Extract the (x, y) coordinate from the center of the cell holding the provided text.  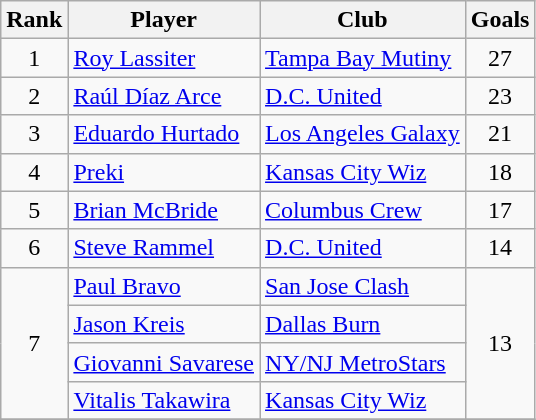
4 (34, 172)
Jason Kreis (164, 324)
Club (363, 20)
Vitalis Takawira (164, 400)
Los Angeles Galaxy (363, 134)
14 (500, 248)
Steve Rammel (164, 248)
Preki (164, 172)
27 (500, 58)
Columbus Crew (363, 210)
Brian McBride (164, 210)
Dallas Burn (363, 324)
3 (34, 134)
Raúl Díaz Arce (164, 96)
2 (34, 96)
NY/NJ MetroStars (363, 362)
6 (34, 248)
Player (164, 20)
Rank (34, 20)
7 (34, 343)
13 (500, 343)
17 (500, 210)
5 (34, 210)
Giovanni Savarese (164, 362)
Tampa Bay Mutiny (363, 58)
Paul Bravo (164, 286)
Roy Lassiter (164, 58)
18 (500, 172)
23 (500, 96)
Goals (500, 20)
1 (34, 58)
San Jose Clash (363, 286)
Eduardo Hurtado (164, 134)
21 (500, 134)
